Find where the given text appears and provide that cell's center as [X, Y] coordinate. 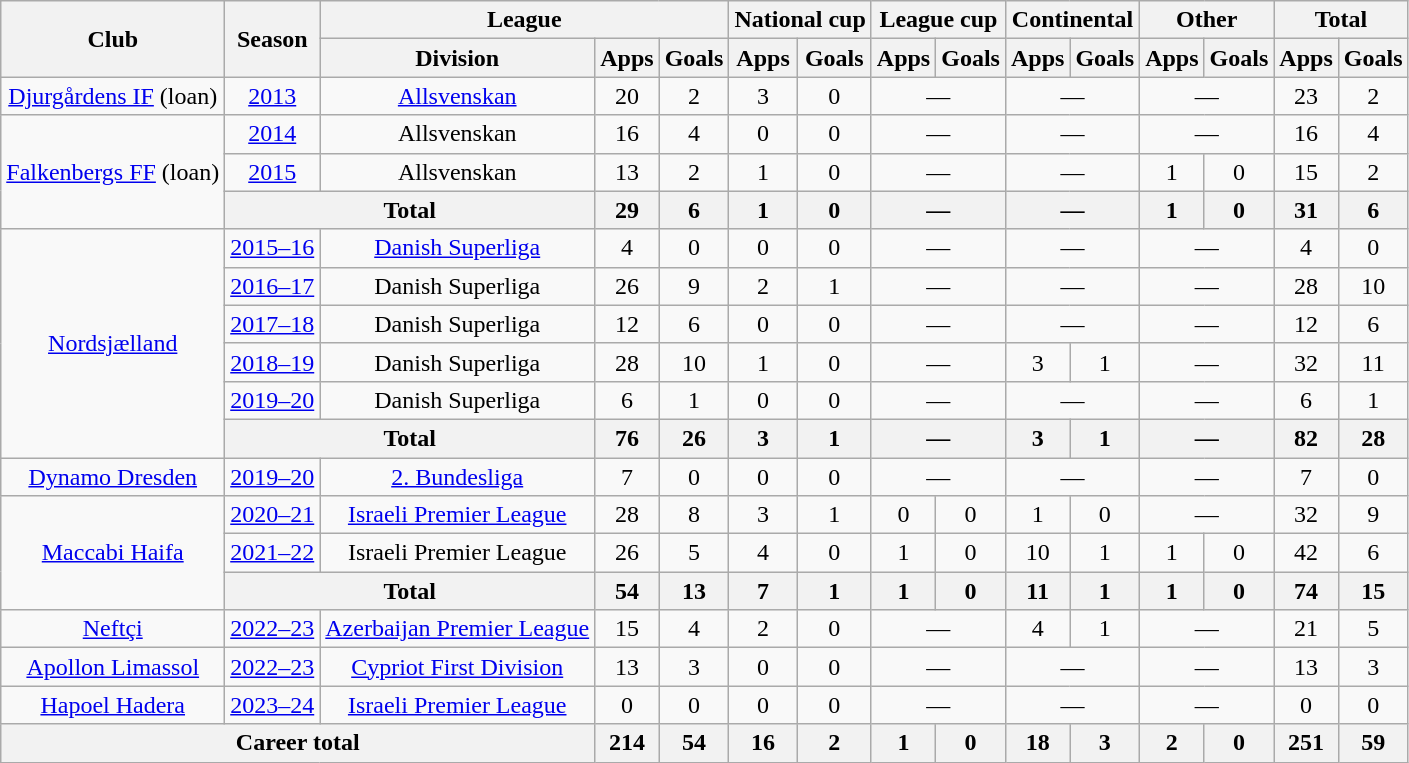
31 [1306, 210]
Nordsjælland [113, 343]
59 [1373, 743]
Division [458, 58]
2013 [272, 96]
18 [1037, 743]
23 [1306, 96]
42 [1306, 553]
Continental [1072, 20]
Dynamo Dresden [113, 477]
Apollon Limassol [113, 667]
2016–17 [272, 286]
Season [272, 39]
Falkenbergs FF (loan) [113, 172]
2018–19 [272, 362]
Club [113, 39]
8 [694, 515]
League cup [938, 20]
2020–21 [272, 515]
League [524, 20]
National cup [800, 20]
Azerbaijan Premier League [458, 629]
2023–24 [272, 705]
2014 [272, 134]
2015 [272, 172]
2017–18 [272, 324]
29 [627, 210]
74 [1306, 591]
Cypriot First Division [458, 667]
21 [1306, 629]
Djurgårdens IF (loan) [113, 96]
82 [1306, 438]
Neftçi [113, 629]
Career total [298, 743]
2. Bundesliga [458, 477]
214 [627, 743]
Hapoel Hadera [113, 705]
Other [1207, 20]
251 [1306, 743]
2021–22 [272, 553]
Maccabi Haifa [113, 553]
20 [627, 96]
76 [627, 438]
2015–16 [272, 248]
